Find where the given text appears and provide that cell's center as [x, y] coordinate. 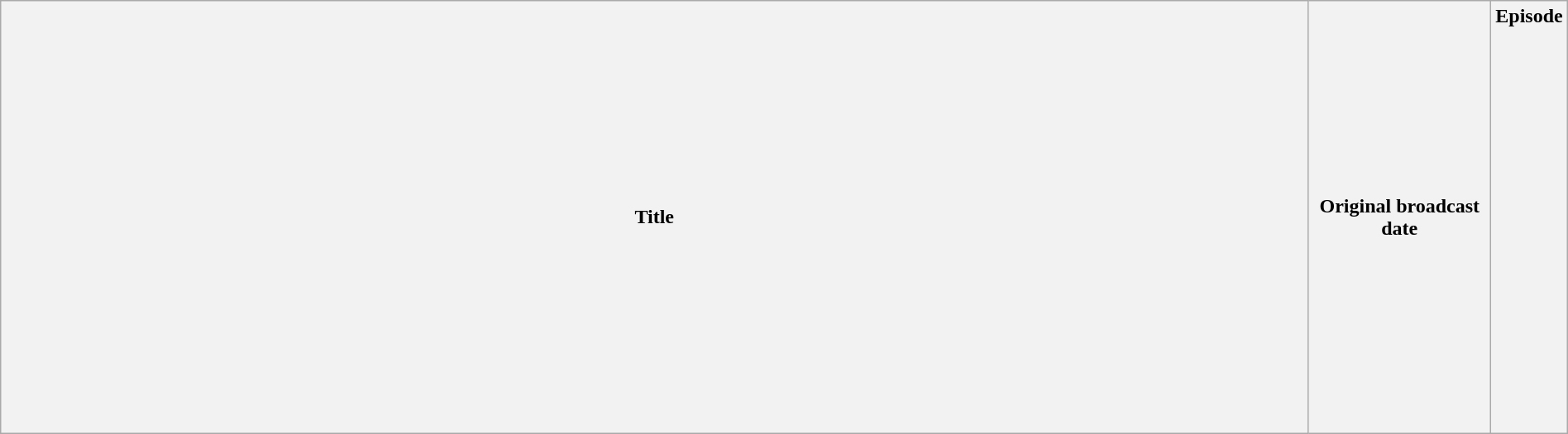
Episode [1529, 217]
Original broadcast date [1399, 217]
Title [655, 217]
